Return the (X, Y) coordinate for the center point of the cell that contains the specified text.  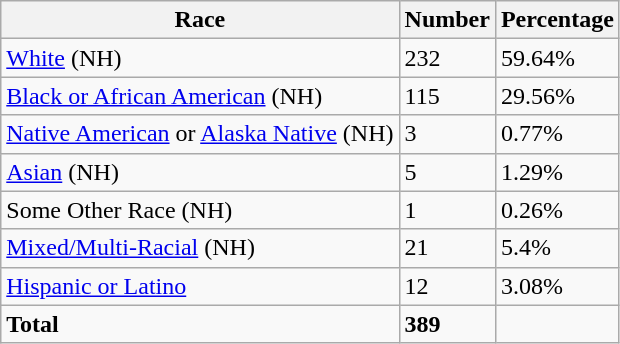
0.26% (557, 210)
Black or African American (NH) (200, 96)
White (NH) (200, 58)
29.56% (557, 96)
21 (447, 248)
1 (447, 210)
Native American or Alaska Native (NH) (200, 134)
Mixed/Multi-Racial (NH) (200, 248)
Hispanic or Latino (200, 286)
3 (447, 134)
115 (447, 96)
0.77% (557, 134)
232 (447, 58)
5.4% (557, 248)
Number (447, 20)
Total (200, 324)
Some Other Race (NH) (200, 210)
1.29% (557, 172)
3.08% (557, 286)
5 (447, 172)
Race (200, 20)
12 (447, 286)
389 (447, 324)
59.64% (557, 58)
Asian (NH) (200, 172)
Percentage (557, 20)
